For the text-containing cell, return its midpoint in [x, y] coordinate format. 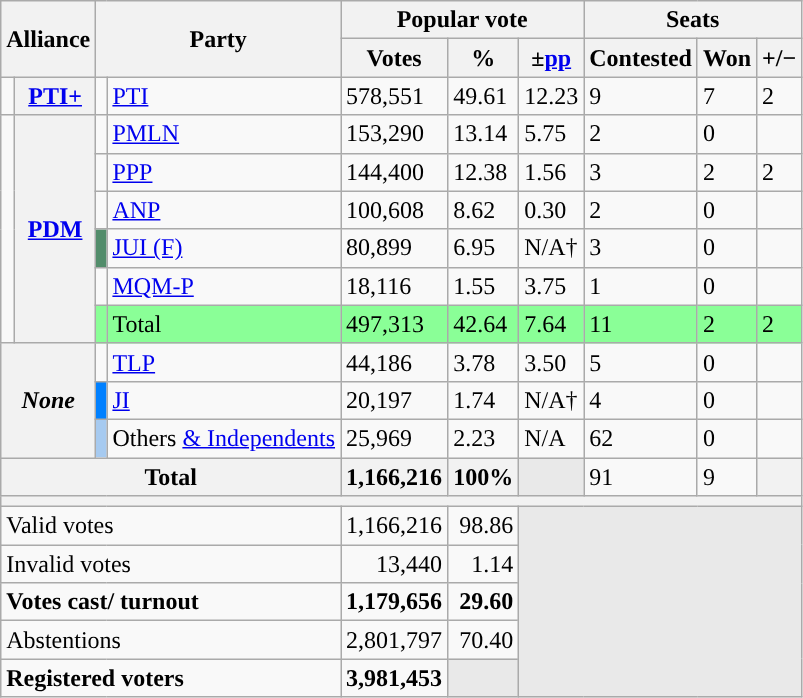
4 [641, 400]
12.38 [484, 172]
JUI (F) [224, 248]
Others & Independents [224, 438]
PTI+ [54, 96]
5 [641, 362]
13,440 [394, 564]
1.55 [484, 286]
Seats [693, 20]
25,969 [394, 438]
11 [641, 324]
144,400 [394, 172]
80,899 [394, 248]
42.64 [484, 324]
62 [641, 438]
Alliance [48, 39]
0.30 [552, 210]
1,179,656 [394, 602]
2.23 [484, 438]
% [484, 58]
ANP [224, 210]
29.60 [484, 602]
70.40 [484, 640]
PDM [54, 229]
5.75 [552, 134]
6.95 [484, 248]
8.62 [484, 210]
3.78 [484, 362]
153,290 [394, 134]
Votes cast/ turnout [171, 602]
578,551 [394, 96]
Abstentions [171, 640]
7 [726, 96]
Votes [394, 58]
7.64 [552, 324]
PTI [224, 96]
Registered voters [171, 678]
±pp [552, 58]
100,608 [394, 210]
+/− [780, 58]
91 [641, 477]
44,186 [394, 362]
Popular vote [462, 20]
1.56 [552, 172]
PMLN [224, 134]
100% [484, 477]
JI [224, 400]
Valid votes [171, 526]
2,801,797 [394, 640]
3.50 [552, 362]
3,981,453 [394, 678]
1 [641, 286]
Party [218, 39]
98.86 [484, 526]
12.23 [552, 96]
18,116 [394, 286]
3.75 [552, 286]
N/A [552, 438]
Invalid votes [171, 564]
PPP [224, 172]
None [48, 400]
Contested [641, 58]
49.61 [484, 96]
MQM-P [224, 286]
1.74 [484, 400]
497,313 [394, 324]
13.14 [484, 134]
TLP [224, 362]
20,197 [394, 400]
1.14 [484, 564]
Won [726, 58]
